Output the [X, Y] coordinate of the center of the cell containing the given text.  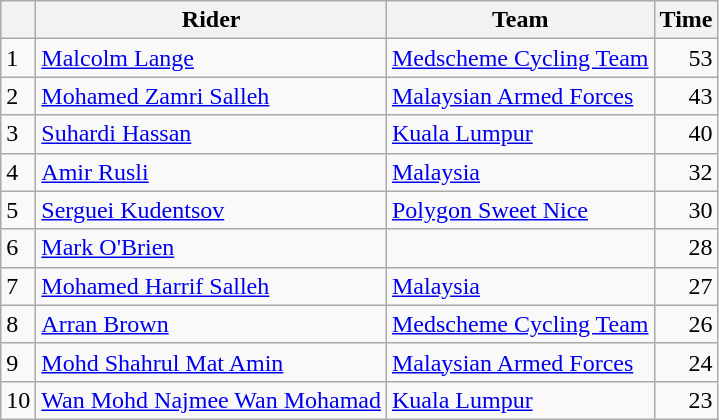
26 [686, 324]
40 [686, 134]
43 [686, 96]
Team [520, 20]
Mark O'Brien [212, 248]
4 [18, 172]
1 [18, 58]
Malcolm Lange [212, 58]
Polygon Sweet Nice [520, 210]
Suhardi Hassan [212, 134]
24 [686, 362]
30 [686, 210]
Serguei Kudentsov [212, 210]
Arran Brown [212, 324]
Mohd Shahrul Mat Amin [212, 362]
53 [686, 58]
32 [686, 172]
Rider [212, 20]
8 [18, 324]
23 [686, 400]
Mohamed Zamri Salleh [212, 96]
Amir Rusli [212, 172]
10 [18, 400]
6 [18, 248]
27 [686, 286]
5 [18, 210]
Wan Mohd Najmee Wan Mohamad [212, 400]
Mohamed Harrif Salleh [212, 286]
28 [686, 248]
3 [18, 134]
2 [18, 96]
9 [18, 362]
Time [686, 20]
7 [18, 286]
